Return (X, Y) of the center of cell containing provided text 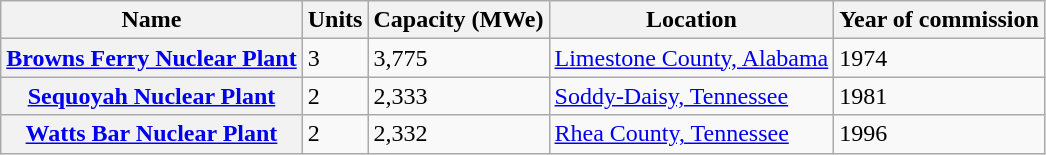
Sequoyah Nuclear Plant (152, 96)
Browns Ferry Nuclear Plant (152, 58)
2,333 (458, 96)
Name (152, 20)
2,332 (458, 134)
3 (335, 58)
Soddy-Daisy, Tennessee (692, 96)
1981 (940, 96)
Units (335, 20)
3,775 (458, 58)
Rhea County, Tennessee (692, 134)
Location (692, 20)
Limestone County, Alabama (692, 58)
1974 (940, 58)
1996 (940, 134)
Year of commission (940, 20)
Watts Bar Nuclear Plant (152, 134)
Capacity (MWe) (458, 20)
